Detect which cell encompasses the target text, then output its (X, Y) center coordinate. 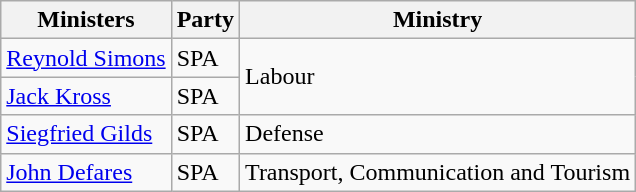
Party (205, 20)
Siegfried Gilds (86, 134)
Labour (438, 77)
Ministers (86, 20)
Ministry (438, 20)
Jack Kross (86, 96)
Transport, Communication and Tourism (438, 172)
Reynold Simons (86, 58)
John Defares (86, 172)
Defense (438, 134)
